Locate the cell with the specified text and output its [X, Y] center coordinate. 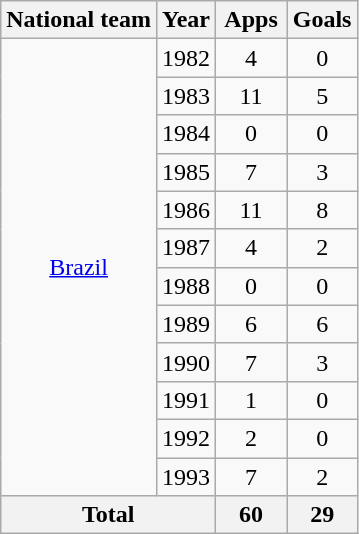
29 [322, 515]
Apps [252, 20]
1988 [186, 286]
1992 [186, 438]
5 [322, 96]
8 [322, 210]
1987 [186, 248]
National team [79, 20]
Brazil [79, 268]
Year [186, 20]
1 [252, 400]
1983 [186, 96]
1991 [186, 400]
1989 [186, 324]
1993 [186, 477]
Total [108, 515]
1990 [186, 362]
Goals [322, 20]
60 [252, 515]
1984 [186, 134]
1982 [186, 58]
1985 [186, 172]
1986 [186, 210]
